From the cell containing the given text, extract its center point as (X, Y) coordinate. 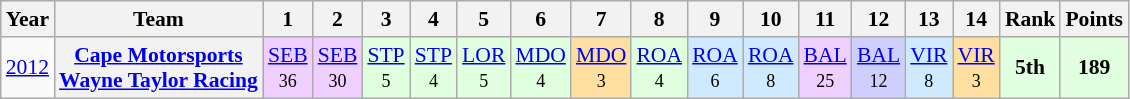
Team (158, 19)
14 (976, 19)
5th (1030, 68)
BAL12 (878, 68)
Rank (1030, 19)
BAL25 (826, 68)
Year (28, 19)
3 (386, 19)
VIR8 (928, 68)
10 (771, 19)
5 (484, 19)
STP5 (386, 68)
12 (878, 19)
2012 (28, 68)
13 (928, 19)
ROA8 (771, 68)
Points (1094, 19)
ROA6 (715, 68)
LOR5 (484, 68)
4 (434, 19)
Cape MotorsportsWayne Taylor Racing (158, 68)
9 (715, 19)
7 (602, 19)
SEB30 (338, 68)
1 (288, 19)
MDO3 (602, 68)
2 (338, 19)
SEB36 (288, 68)
11 (826, 19)
ROA4 (659, 68)
STP4 (434, 68)
6 (540, 19)
MDO4 (540, 68)
189 (1094, 68)
VIR3 (976, 68)
8 (659, 19)
